Capture the cell that displays the provided text and extract its (x, y) central coordinate. 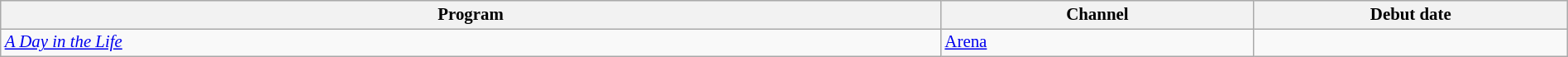
A Day in the Life (471, 42)
Arena (1097, 42)
Debut date (1411, 15)
Program (471, 15)
Channel (1097, 15)
